Locate the cell with the specified text and output its (X, Y) center coordinate. 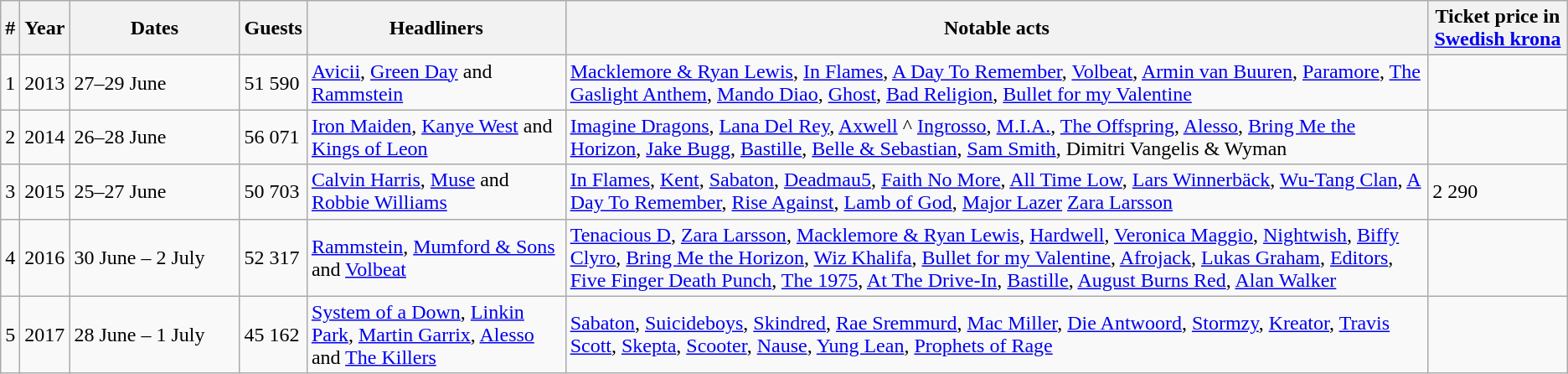
25–27 June (154, 191)
System of a Down, Linkin Park, Martin Garrix, Alesso and The Killers (436, 335)
Ticket price in Swedish krona (1498, 29)
2013 (45, 82)
56 071 (273, 138)
# (10, 29)
4 (10, 257)
Year (45, 29)
Rammstein, Mumford & Sons and Volbeat (436, 257)
3 (10, 191)
Guests (273, 29)
2 290 (1498, 191)
Iron Maiden, Kanye West and Kings of Leon (436, 138)
1 (10, 82)
2 (10, 138)
Dates (154, 29)
30 June – 2 July (154, 257)
50 703 (273, 191)
26–28 June (154, 138)
45 162 (273, 335)
5 (10, 335)
2017 (45, 335)
2014 (45, 138)
Headliners (436, 29)
27–29 June (154, 82)
51 590 (273, 82)
Calvin Harris, Muse and Robbie Williams (436, 191)
2015 (45, 191)
28 June – 1 July (154, 335)
52 317 (273, 257)
Avicii, Green Day and Rammstein (436, 82)
2016 (45, 257)
Notable acts (997, 29)
